Output the (x, y) coordinate of the center of the cell containing the given text.  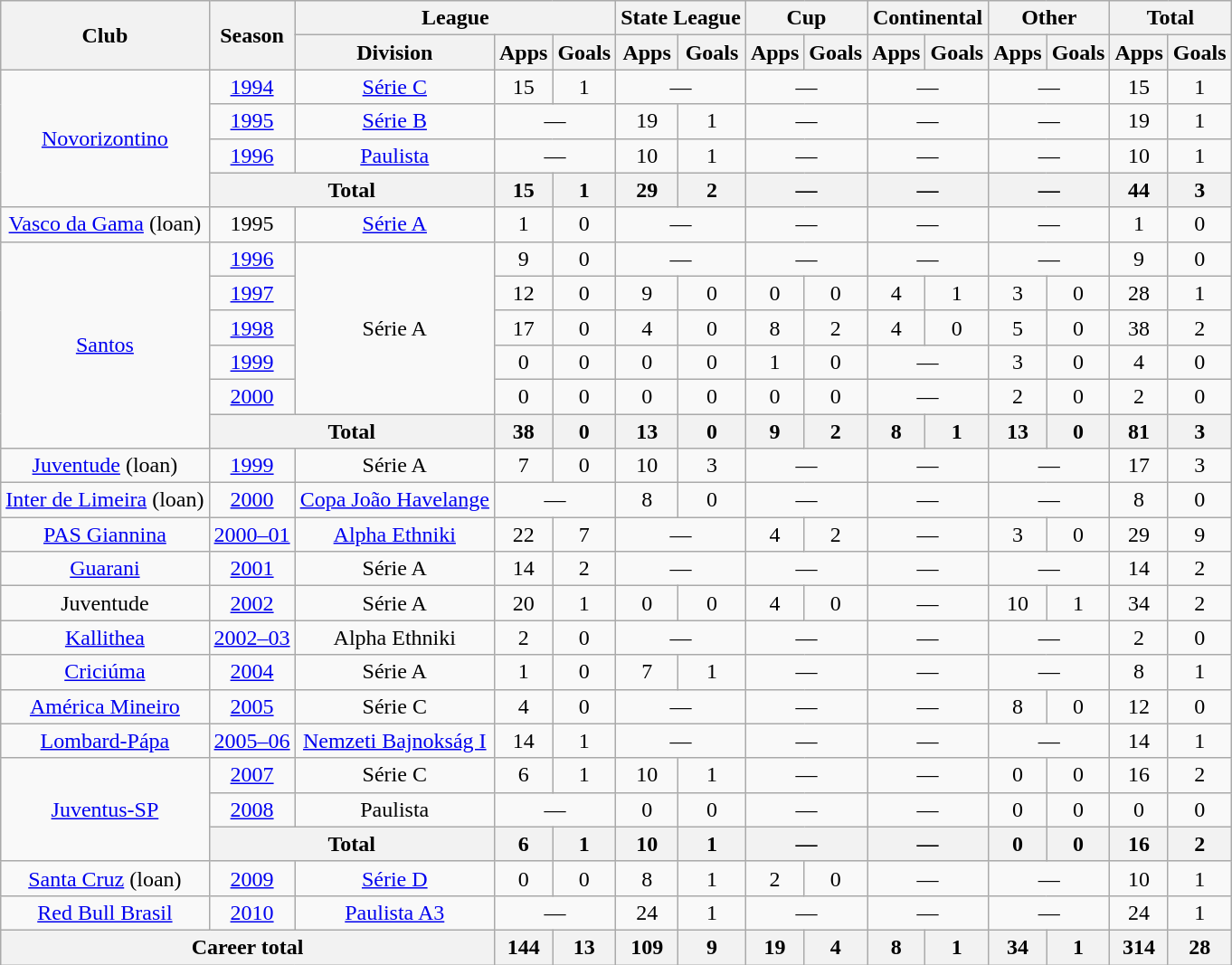
1998 (251, 327)
2008 (251, 809)
44 (1139, 190)
Série B (394, 121)
2009 (251, 878)
Juventude (105, 603)
PAS Giannina (105, 535)
Lombard-Pápa (105, 741)
22 (523, 535)
2000–01 (251, 535)
Série D (394, 878)
2007 (251, 775)
1994 (251, 87)
Red Bull Brasil (105, 913)
Other (1049, 18)
Kallithea (105, 638)
Division (394, 52)
League (456, 18)
2002–03 (251, 638)
Cup (806, 18)
Season (251, 35)
Santa Cruz (loan) (105, 878)
América Mineiro (105, 706)
Career total (248, 947)
2005–06 (251, 741)
20 (523, 603)
2004 (251, 672)
Continental (928, 18)
Paulista A3 (394, 913)
81 (1139, 431)
2001 (251, 569)
Santos (105, 345)
5 (1018, 327)
Criciúma (105, 672)
Juventus-SP (105, 809)
Nemzeti Bajnokság I (394, 741)
314 (1139, 947)
2005 (251, 706)
Juventude (loan) (105, 466)
Copa João Havelange (394, 500)
Novorizontino (105, 138)
Guarani (105, 569)
2010 (251, 913)
Club (105, 35)
State League (681, 18)
Vasco da Gama (loan) (105, 224)
2002 (251, 603)
109 (648, 947)
1997 (251, 293)
144 (523, 947)
Inter de Limeira (loan) (105, 500)
